Capture the cell that displays the provided text and extract its (X, Y) central coordinate. 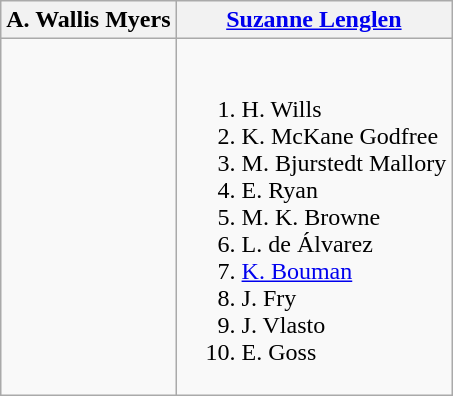
A. Wallis Myers (88, 20)
Suzanne Lenglen (314, 20)
H. Wills K. McKane Godfree M. Bjurstedt Mallory E. Ryan M. K. Browne L. de Álvarez K. Bouman J. Fry J. Vlasto E. Goss (314, 217)
